Scan for the cell matching the given text and deliver its [X, Y] coordinate at center. 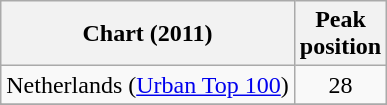
Peakposition [340, 34]
Netherlands (Urban Top 100) [148, 85]
28 [340, 85]
Chart (2011) [148, 34]
